Detect which cell encompasses the target text, then output its [x, y] center coordinate. 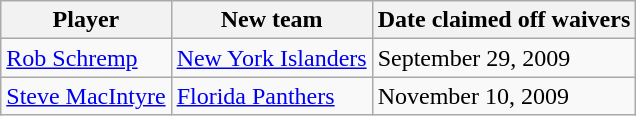
Florida Panthers [272, 96]
New team [272, 20]
Player [86, 20]
New York Islanders [272, 58]
September 29, 2009 [504, 58]
Date claimed off waivers [504, 20]
Steve MacIntyre [86, 96]
November 10, 2009 [504, 96]
Rob Schremp [86, 58]
